Detect which cell encompasses the target text, then output its (x, y) center coordinate. 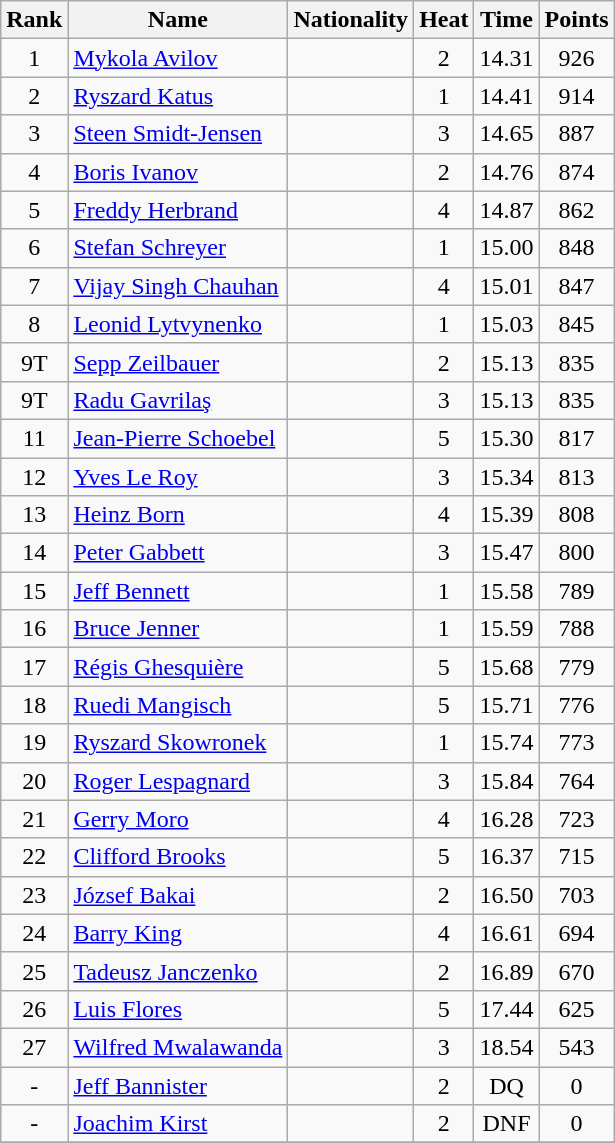
788 (576, 629)
24 (34, 933)
12 (34, 477)
703 (576, 895)
Nationality (351, 20)
15.59 (506, 629)
Joachim Kirst (178, 1124)
694 (576, 933)
21 (34, 819)
15.03 (506, 324)
18.54 (506, 1047)
6 (34, 248)
18 (34, 705)
Bruce Jenner (178, 629)
670 (576, 971)
764 (576, 781)
14 (34, 553)
Tadeusz Janczenko (178, 971)
779 (576, 667)
Roger Lespagnard (178, 781)
Mykola Avilov (178, 58)
Leonid Lytvynenko (178, 324)
543 (576, 1047)
DQ (506, 1085)
7 (34, 286)
Barry King (178, 933)
Yves Le Roy (178, 477)
13 (34, 515)
Luis Flores (178, 1009)
15.71 (506, 705)
15.47 (506, 553)
848 (576, 248)
23 (34, 895)
25 (34, 971)
Points (576, 20)
Boris Ivanov (178, 172)
14.65 (506, 134)
11 (34, 438)
15 (34, 591)
Sepp Zeilbauer (178, 362)
Ryszard Katus (178, 96)
15.00 (506, 248)
14.31 (506, 58)
Régis Ghesquière (178, 667)
Clifford Brooks (178, 857)
16.50 (506, 895)
Ruedi Mangisch (178, 705)
15.34 (506, 477)
14.87 (506, 210)
Vijay Singh Chauhan (178, 286)
Time (506, 20)
808 (576, 515)
715 (576, 857)
14.41 (506, 96)
20 (34, 781)
789 (576, 591)
15.39 (506, 515)
Ryszard Skowronek (178, 743)
15.74 (506, 743)
625 (576, 1009)
Gerry Moro (178, 819)
Rank (34, 20)
16.61 (506, 933)
26 (34, 1009)
15.84 (506, 781)
914 (576, 96)
Radu Gavrilaş (178, 400)
15.01 (506, 286)
776 (576, 705)
15.58 (506, 591)
Jean-Pierre Schoebel (178, 438)
817 (576, 438)
DNF (506, 1124)
16.37 (506, 857)
17.44 (506, 1009)
Name (178, 20)
József Bakai (178, 895)
16.89 (506, 971)
Wilfred Mwalawanda (178, 1047)
Freddy Herbrand (178, 210)
19 (34, 743)
Steen Smidt-Jensen (178, 134)
Peter Gabbett (178, 553)
723 (576, 819)
874 (576, 172)
8 (34, 324)
14.76 (506, 172)
Stefan Schreyer (178, 248)
15.30 (506, 438)
16.28 (506, 819)
847 (576, 286)
800 (576, 553)
926 (576, 58)
887 (576, 134)
845 (576, 324)
16 (34, 629)
Heinz Born (178, 515)
27 (34, 1047)
862 (576, 210)
773 (576, 743)
Heat (444, 20)
17 (34, 667)
Jeff Bannister (178, 1085)
15.68 (506, 667)
22 (34, 857)
813 (576, 477)
Jeff Bennett (178, 591)
